Pinpoint the cell where the given text exists, returning its [x, y] midpoint coordinate. 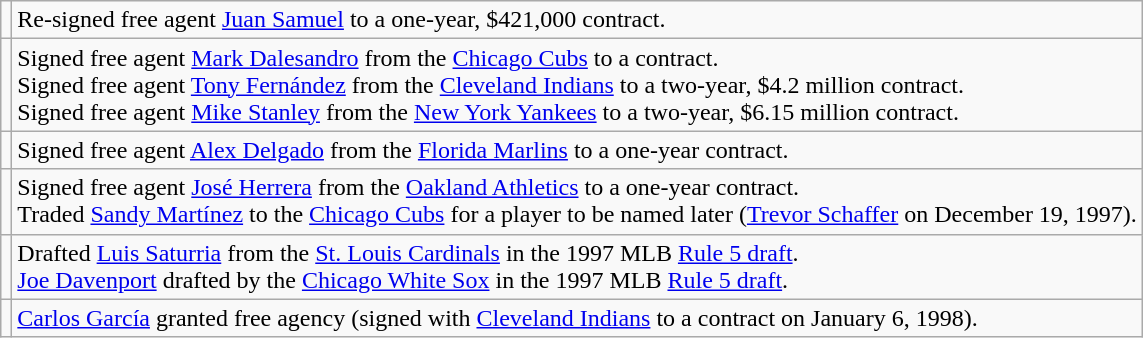
Re-signed free agent Juan Samuel to a one-year, $421,000 contract. [578, 20]
Carlos García granted free agency (signed with Cleveland Indians to a contract on January 6, 1998). [578, 318]
Signed free agent Alex Delgado from the Florida Marlins to a one-year contract. [578, 150]
